Return [X, Y] of the center of cell containing provided text 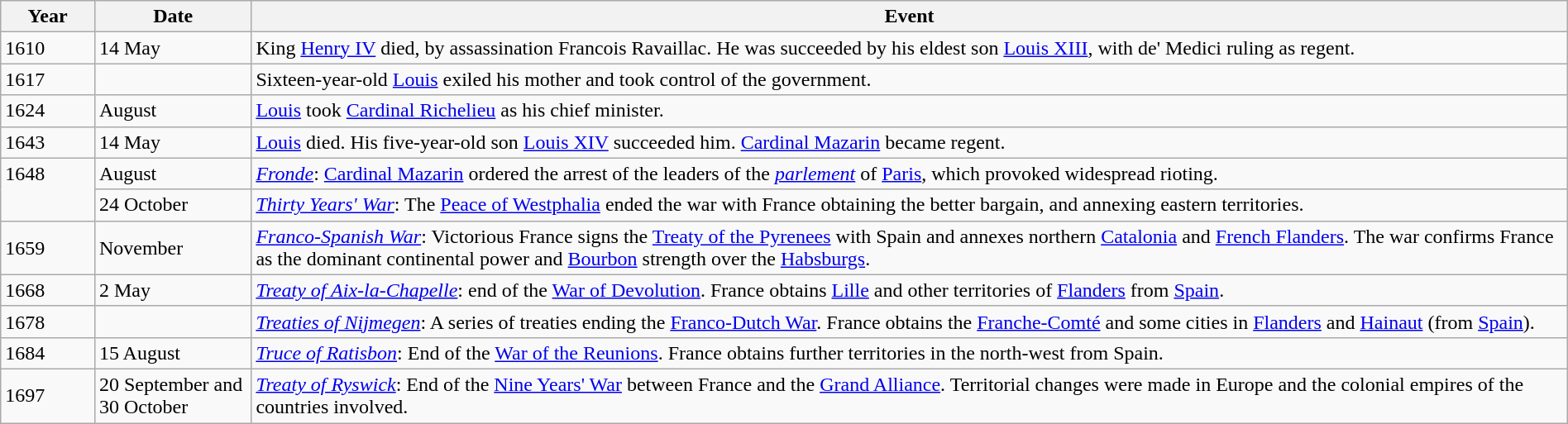
1659 [48, 248]
Fronde: Cardinal Mazarin ordered the arrest of the leaders of the parlement of Paris, which provoked widespread rioting. [910, 174]
Sixteen-year-old Louis exiled his mother and took control of the government. [910, 79]
Event [910, 17]
2 May [172, 290]
1617 [48, 79]
Thirty Years' War: The Peace of Westphalia ended the war with France obtaining the better bargain, and annexing eastern territories. [910, 205]
20 September and 30 October [172, 395]
King Henry IV died, by assassination Francois Ravaillac. He was succeeded by his eldest son Louis XIII, with de' Medici ruling as regent. [910, 48]
Louis died. His five-year-old son Louis XIV succeeded him. Cardinal Mazarin became regent. [910, 142]
1643 [48, 142]
November [172, 248]
1624 [48, 111]
1678 [48, 322]
1668 [48, 290]
Year [48, 17]
1648 [48, 189]
15 August [172, 353]
1610 [48, 48]
Louis took Cardinal Richelieu as his chief minister. [910, 111]
1697 [48, 395]
1684 [48, 353]
24 October [172, 205]
Treaty of Aix-la-Chapelle: end of the War of Devolution. France obtains Lille and other territories of Flanders from Spain. [910, 290]
Date [172, 17]
Truce of Ratisbon: End of the War of the Reunions. France obtains further territories in the north-west from Spain. [910, 353]
